Output the [x, y] coordinate of the center of the cell containing the given text.  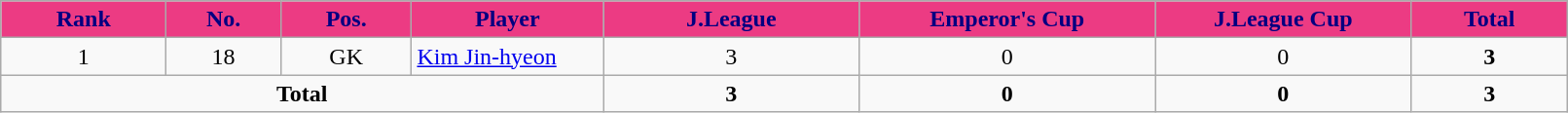
Player [508, 19]
Rank [84, 19]
J.League [732, 19]
GK [346, 56]
J.League Cup [1283, 19]
Emperor's Cup [1007, 19]
1 [84, 56]
No. [224, 19]
18 [224, 56]
Pos. [346, 19]
Kim Jin-hyeon [508, 56]
